Extract the [x, y] coordinate from the center of the cell holding the provided text.  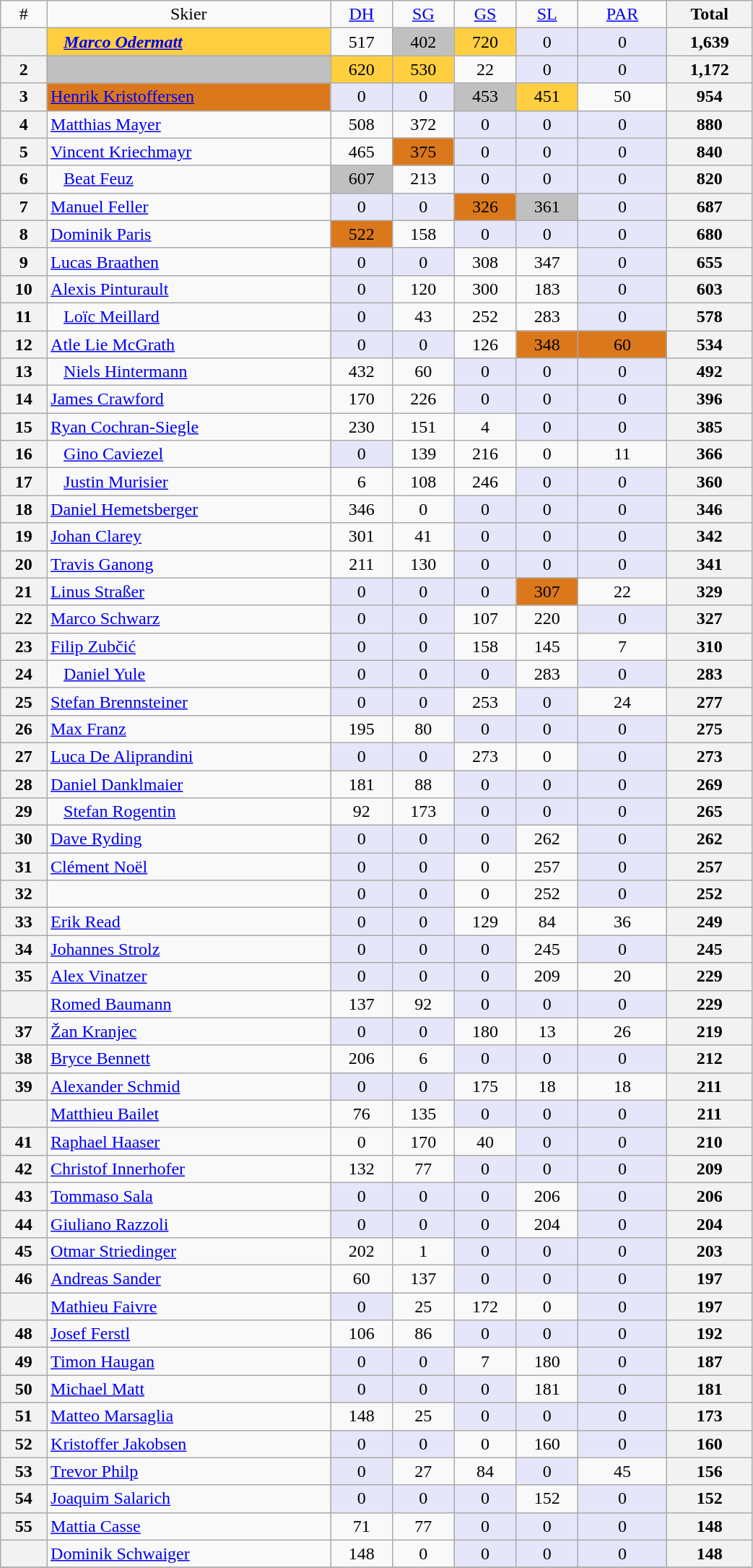
Manuel Feller [189, 207]
DH [362, 14]
308 [485, 261]
210 [709, 1141]
Johan Clarey [189, 537]
Niels Hintermann [189, 372]
230 [362, 427]
Linus Straßer [189, 592]
607 [362, 179]
42 [24, 1169]
Ryan Cochran-Siegle [189, 427]
451 [547, 97]
620 [362, 69]
508 [362, 124]
156 [709, 1471]
107 [485, 619]
720 [485, 42]
120 [424, 289]
329 [709, 592]
139 [424, 454]
39 [24, 1086]
James Crawford [189, 399]
361 [547, 207]
342 [709, 537]
348 [547, 345]
840 [709, 152]
36 [622, 922]
Mathieu Faivre [189, 1307]
385 [709, 427]
175 [485, 1086]
28 [24, 784]
192 [709, 1334]
213 [424, 179]
341 [709, 564]
Marco Schwarz [189, 619]
492 [709, 372]
129 [485, 922]
Tommaso Sala [189, 1196]
396 [709, 399]
300 [485, 289]
17 [24, 482]
253 [485, 701]
1,172 [709, 69]
Clément Noël [189, 867]
265 [709, 812]
88 [424, 784]
Lucas Braathen [189, 261]
Dominik Paris [189, 234]
220 [547, 619]
1,639 [709, 42]
226 [424, 399]
# [24, 14]
76 [362, 1114]
212 [709, 1059]
Vincent Kriechmayr [189, 152]
269 [709, 784]
327 [709, 619]
307 [547, 592]
Bryce Bennett [189, 1059]
34 [24, 949]
Alex Vinatzer [189, 976]
366 [709, 454]
GS [485, 14]
372 [424, 124]
Filip Zubčić [189, 646]
522 [362, 234]
Loïc Meillard [189, 316]
38 [24, 1059]
3 [24, 97]
954 [709, 97]
71 [362, 1526]
Marco Odermatt [189, 42]
37 [24, 1031]
326 [485, 207]
402 [424, 42]
216 [485, 454]
Justin Murisier [189, 482]
5 [24, 152]
Giuliano Razzoli [189, 1224]
347 [547, 261]
Mattia Casse [189, 1526]
310 [709, 646]
40 [485, 1141]
187 [709, 1361]
Alexis Pinturault [189, 289]
360 [709, 482]
Trevor Philp [189, 1471]
132 [362, 1169]
106 [362, 1334]
Raphael Haaser [189, 1141]
126 [485, 345]
465 [362, 152]
Christof Innerhofer [189, 1169]
517 [362, 42]
301 [362, 537]
172 [485, 1307]
453 [485, 97]
Total [709, 14]
51 [24, 1416]
12 [24, 345]
29 [24, 812]
Matthias Mayer [189, 124]
54 [24, 1499]
48 [24, 1334]
277 [709, 701]
275 [709, 729]
Johannes Strolz [189, 949]
35 [24, 976]
44 [24, 1224]
Timon Haugan [189, 1361]
219 [709, 1031]
375 [424, 152]
SG [424, 14]
19 [24, 537]
Skier [189, 14]
151 [424, 427]
10 [24, 289]
21 [24, 592]
Travis Ganong [189, 564]
53 [24, 1471]
183 [547, 289]
Alexander Schmid [189, 1086]
32 [24, 894]
Henrik Kristoffersen [189, 97]
130 [424, 564]
Michael Matt [189, 1389]
33 [24, 922]
Žan Kranjec [189, 1031]
52 [24, 1444]
PAR [622, 14]
Matthieu Bailet [189, 1114]
Luca De Aliprandini [189, 756]
Dominik Schwaiger [189, 1554]
Romed Baumann [189, 1004]
23 [24, 646]
46 [24, 1279]
16 [24, 454]
108 [424, 482]
31 [24, 867]
145 [547, 646]
SL [547, 14]
820 [709, 179]
Matteo Marsaglia [189, 1416]
Daniel Yule [189, 674]
578 [709, 316]
Daniel Hemetsberger [189, 509]
202 [362, 1252]
80 [424, 729]
534 [709, 345]
680 [709, 234]
30 [24, 839]
Kristoffer Jakobsen [189, 1444]
Atle Lie McGrath [189, 345]
1 [424, 1252]
246 [485, 482]
687 [709, 207]
55 [24, 1526]
Max Franz [189, 729]
9 [24, 261]
Gino Caviezel [189, 454]
135 [424, 1114]
Otmar Striedinger [189, 1252]
880 [709, 124]
Daniel Danklmaier [189, 784]
2 [24, 69]
603 [709, 289]
14 [24, 399]
Dave Ryding [189, 839]
195 [362, 729]
203 [709, 1252]
655 [709, 261]
49 [24, 1361]
Stefan Rogentin [189, 812]
Stefan Brennsteiner [189, 701]
86 [424, 1334]
432 [362, 372]
Erik Read [189, 922]
Beat Feuz [189, 179]
Andreas Sander [189, 1279]
15 [24, 427]
Josef Ferstl [189, 1334]
Joaquim Salarich [189, 1499]
8 [24, 234]
530 [424, 69]
249 [709, 922]
